For the text-containing cell, return its midpoint in [x, y] coordinate format. 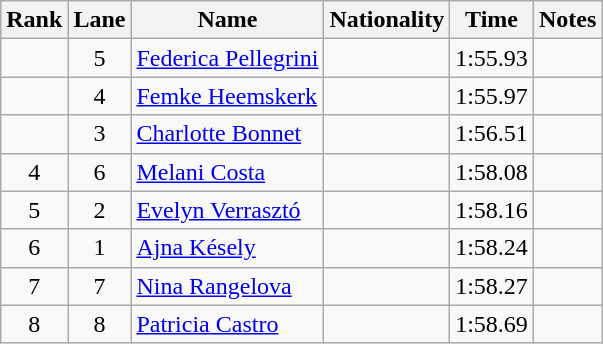
Notes [567, 20]
Charlotte Bonnet [228, 134]
2 [100, 210]
1:55.93 [492, 58]
1 [100, 248]
Nationality [387, 20]
Rank [34, 20]
Name [228, 20]
1:58.24 [492, 248]
1:56.51 [492, 134]
3 [100, 134]
1:58.69 [492, 324]
1:58.27 [492, 286]
Melani Costa [228, 172]
Patricia Castro [228, 324]
Ajna Késely [228, 248]
1:55.97 [492, 96]
Femke Heemskerk [228, 96]
Nina Rangelova [228, 286]
1:58.08 [492, 172]
1:58.16 [492, 210]
Lane [100, 20]
Time [492, 20]
Federica Pellegrini [228, 58]
Evelyn Verrasztó [228, 210]
